Return the (X, Y) coordinate for the center point of the cell that contains the specified text.  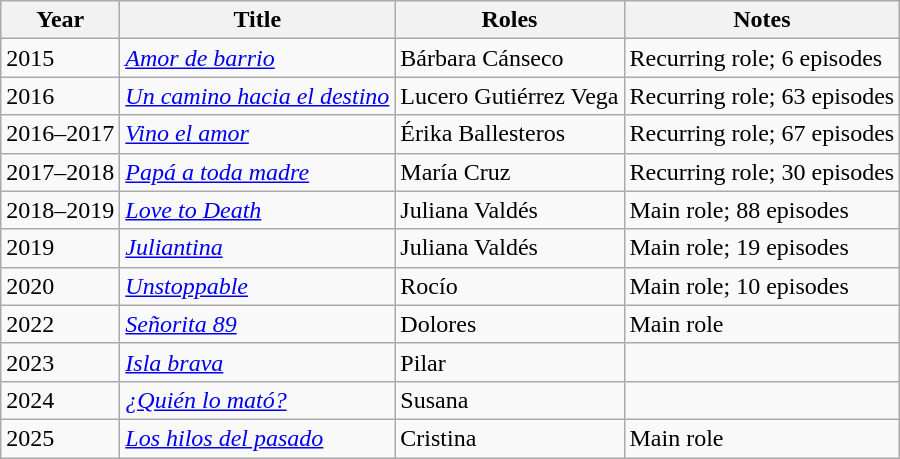
Juliantina (258, 248)
Recurring role; 67 episodes (762, 134)
2016 (60, 96)
Lucero Gutiérrez Vega (510, 96)
2025 (60, 438)
Year (60, 20)
María Cruz (510, 172)
2023 (60, 362)
2020 (60, 286)
Pilar (510, 362)
2016–2017 (60, 134)
Rocío (510, 286)
¿Quién lo mató? (258, 400)
2022 (60, 324)
Cristina (510, 438)
Main role; 19 episodes (762, 248)
Un camino hacia el destino (258, 96)
Recurring role; 63 episodes (762, 96)
2017–2018 (60, 172)
Papá a toda madre (258, 172)
Amor de barrio (258, 58)
Roles (510, 20)
Unstoppable (258, 286)
Love to Death (258, 210)
Recurring role; 30 episodes (762, 172)
Isla brava (258, 362)
Recurring role; 6 episodes (762, 58)
2019 (60, 248)
Dolores (510, 324)
Vino el amor (258, 134)
Susana (510, 400)
2015 (60, 58)
2024 (60, 400)
Los hilos del pasado (258, 438)
Title (258, 20)
Main role; 88 episodes (762, 210)
Señorita 89 (258, 324)
Bárbara Cánseco (510, 58)
2018–2019 (60, 210)
Notes (762, 20)
Main role; 10 episodes (762, 286)
Érika Ballesteros (510, 134)
